Find where the given text appears and provide that cell's center as [x, y] coordinate. 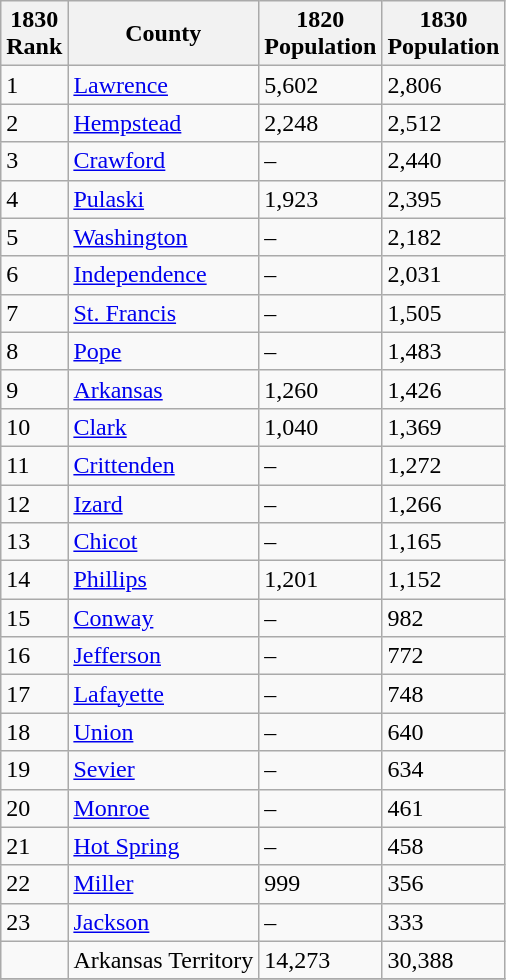
18 [34, 732]
Conway [164, 618]
9 [34, 389]
1,165 [444, 542]
634 [444, 770]
356 [444, 884]
1,040 [320, 427]
Clark [164, 427]
16 [34, 656]
1,923 [320, 199]
13 [34, 542]
Lafayette [164, 694]
1,426 [444, 389]
Hot Spring [164, 846]
Arkansas [164, 389]
Union [164, 732]
1820Population [320, 34]
1,483 [444, 351]
2,512 [444, 123]
Hempstead [164, 123]
2 [34, 123]
461 [444, 808]
Washington [164, 237]
14,273 [320, 960]
Pope [164, 351]
5,602 [320, 85]
10 [34, 427]
Jackson [164, 922]
22 [34, 884]
6 [34, 275]
1830Population [444, 34]
20 [34, 808]
5 [34, 237]
Arkansas Territory [164, 960]
30,388 [444, 960]
772 [444, 656]
640 [444, 732]
21 [34, 846]
Izard [164, 503]
Independence [164, 275]
1,505 [444, 313]
12 [34, 503]
11 [34, 465]
2,806 [444, 85]
Jefferson [164, 656]
7 [34, 313]
St. Francis [164, 313]
1,369 [444, 427]
15 [34, 618]
748 [444, 694]
Pulaski [164, 199]
19 [34, 770]
Phillips [164, 580]
Crawford [164, 161]
999 [320, 884]
1,260 [320, 389]
Chicot [164, 542]
2,395 [444, 199]
2,440 [444, 161]
Monroe [164, 808]
1,201 [320, 580]
23 [34, 922]
17 [34, 694]
1,152 [444, 580]
4 [34, 199]
1830Rank [34, 34]
8 [34, 351]
1 [34, 85]
458 [444, 846]
Sevier [164, 770]
2,248 [320, 123]
2,182 [444, 237]
2,031 [444, 275]
982 [444, 618]
3 [34, 161]
County [164, 34]
Crittenden [164, 465]
Lawrence [164, 85]
14 [34, 580]
Miller [164, 884]
333 [444, 922]
1,266 [444, 503]
1,272 [444, 465]
